Locate the cell with the specified text and output its (x, y) center coordinate. 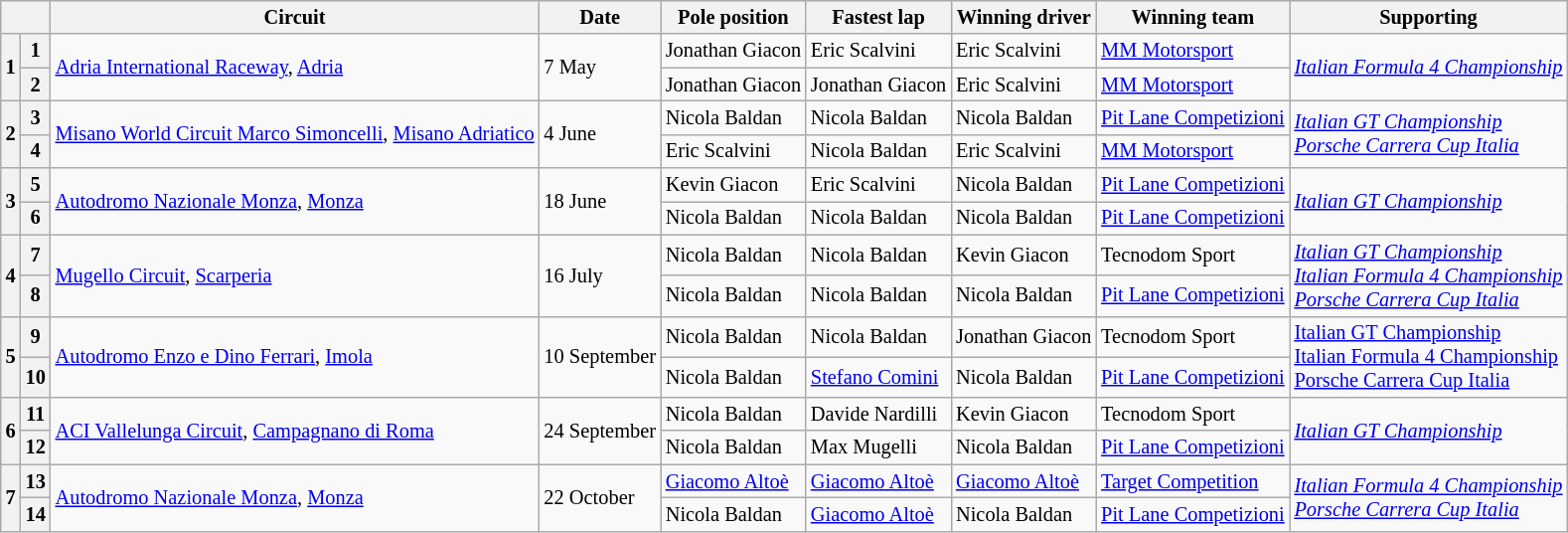
12 (36, 447)
Supporting (1429, 17)
7 May (600, 68)
Davide Nardilli (878, 414)
14 (36, 514)
10 September (600, 357)
Winning driver (1023, 17)
Italian Formula 4 Championship (1429, 68)
8 (36, 296)
Date (600, 17)
Misano World Circuit Marco Simoncelli, Misano Adriatico (295, 133)
16 July (600, 275)
22 October (600, 497)
9 (36, 336)
Max Mugelli (878, 447)
13 (36, 481)
4 June (600, 133)
Fastest lap (878, 17)
Pole position (733, 17)
Adria International Raceway, Adria (295, 68)
18 June (600, 201)
ACI Vallelunga Circuit, Campagnano di Roma (295, 430)
Stefano Comini (878, 376)
Italian GT Championship Porsche Carrera Cup Italia (1429, 133)
Mugello Circuit, Scarperia (295, 275)
Autodromo Enzo e Dino Ferrari, Imola (295, 357)
Winning team (1192, 17)
Italian Formula 4 Championship Porsche Carrera Cup Italia (1429, 497)
11 (36, 414)
Target Competition (1192, 481)
10 (36, 376)
Circuit (295, 17)
24 September (600, 430)
